Return the [X, Y] coordinate for the center point of the cell that contains the specified text.  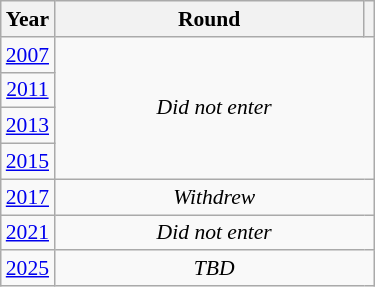
Year [28, 19]
2017 [28, 197]
TBD [214, 269]
2021 [28, 233]
Round [209, 19]
2025 [28, 269]
2015 [28, 162]
2007 [28, 55]
2013 [28, 126]
Withdrew [214, 197]
2011 [28, 90]
